Search for the cell housing the specified text and yield its [X, Y] center coordinate. 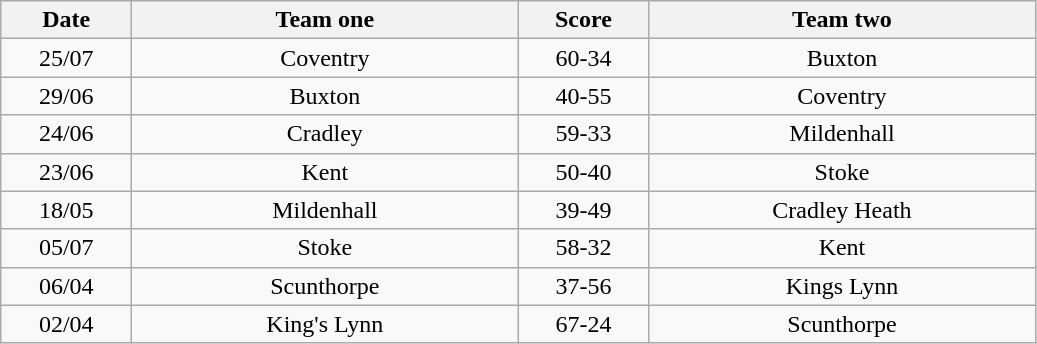
06/04 [66, 286]
Score [584, 20]
King's Lynn [325, 324]
23/06 [66, 172]
40-55 [584, 96]
50-40 [584, 172]
37-56 [584, 286]
Cradley Heath [842, 210]
Cradley [325, 134]
39-49 [584, 210]
05/07 [66, 248]
02/04 [66, 324]
18/05 [66, 210]
25/07 [66, 58]
Team two [842, 20]
Team one [325, 20]
60-34 [584, 58]
59-33 [584, 134]
24/06 [66, 134]
Kings Lynn [842, 286]
67-24 [584, 324]
Date [66, 20]
29/06 [66, 96]
58-32 [584, 248]
